Detect which cell encompasses the target text, then output its [x, y] center coordinate. 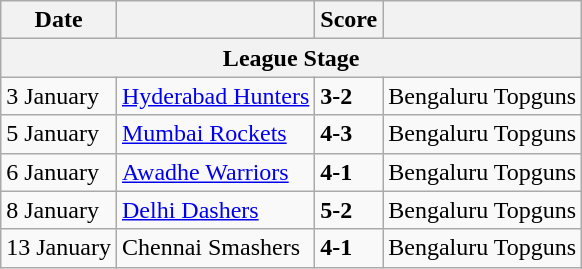
6 January [59, 172]
Awadhe Warriors [215, 172]
5 January [59, 134]
4-3 [349, 134]
Chennai Smashers [215, 248]
Hyderabad Hunters [215, 96]
Date [59, 20]
Score [349, 20]
8 January [59, 210]
13 January [59, 248]
Delhi Dashers [215, 210]
3-2 [349, 96]
Mumbai Rockets [215, 134]
3 January [59, 96]
5-2 [349, 210]
League Stage [292, 58]
